Output the [x, y] coordinate of the center of the cell containing the given text.  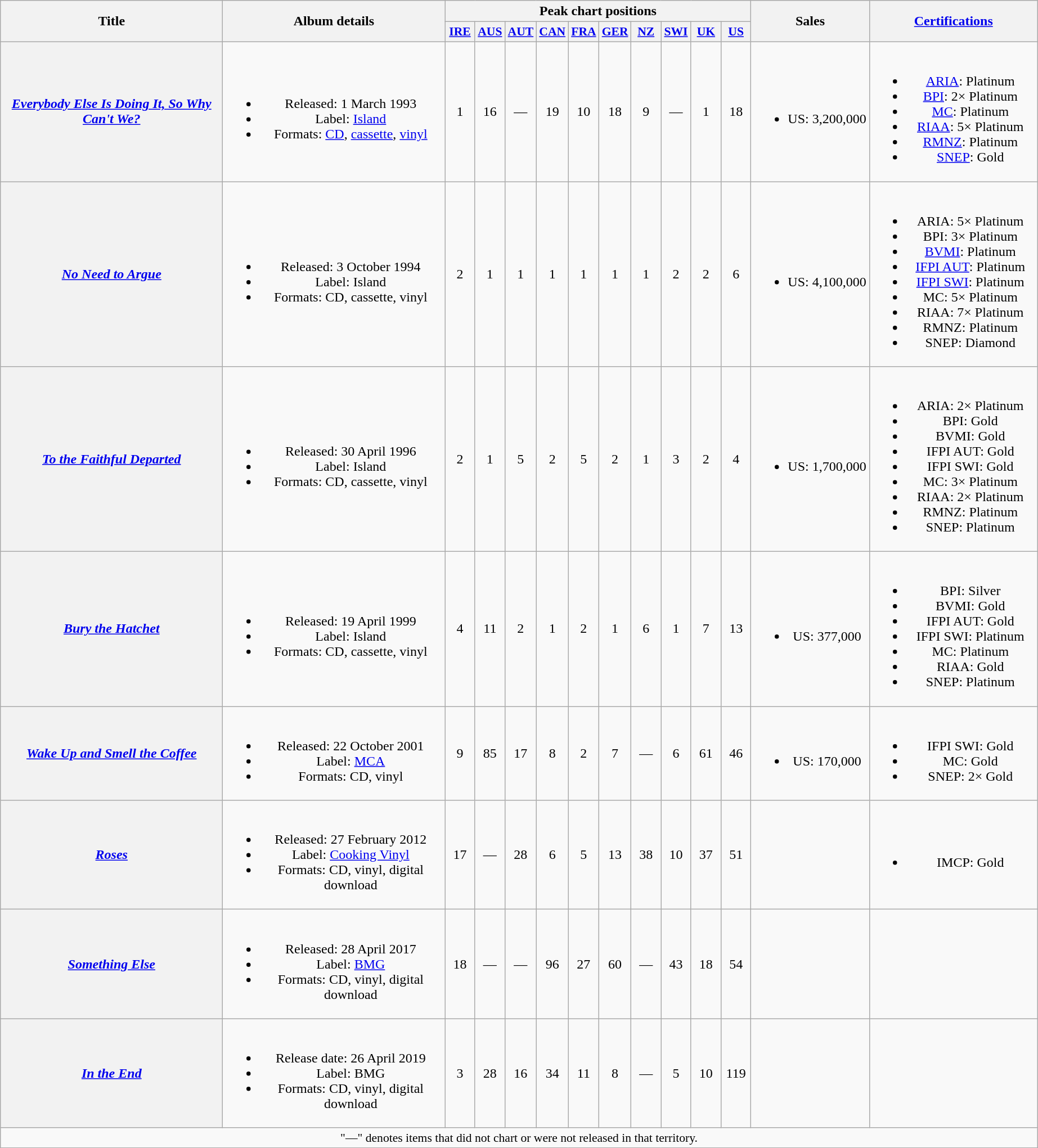
37 [706, 855]
To the Faithful Departed [111, 459]
NZ [646, 32]
Release date: 26 April 2019Label: BMGFormats: CD, vinyl, digital download [334, 1073]
Sales [810, 21]
Something Else [111, 964]
60 [615, 964]
ARIA: PlatinumBPI: 2× PlatinumMC: PlatinumRIAA: 5× PlatinumRMNZ: PlatinumSNEP: Gold [953, 111]
GER [615, 32]
Released: 1 March 1993Label: IslandFormats: CD, cassette, vinyl [334, 111]
CAN [552, 32]
US [736, 32]
AUT [521, 32]
SWI [676, 32]
34 [552, 1073]
Roses [111, 855]
AUS [489, 32]
FRA [583, 32]
US: 4,100,000 [810, 273]
Album details [334, 21]
ARIA: 2× PlatinumBPI: GoldBVMI: GoldIFPI AUT: GoldIFPI SWI: GoldMC: 3× PlatinumRIAA: 2× PlatinumRMNZ: PlatinumSNEP: Platinum [953, 459]
IMCP: Gold [953, 855]
Released: 30 April 1996Label: IslandFormats: CD, cassette, vinyl [334, 459]
Certifications [953, 21]
19 [552, 111]
Released: 22 October 2001Label: MCAFormats: CD, vinyl [334, 754]
85 [489, 754]
Bury the Hatchet [111, 629]
US: 3,200,000 [810, 111]
Peak chart positions [598, 11]
IFPI SWI: GoldMC: GoldSNEP: 2× Gold [953, 754]
BPI: SilverBVMI: GoldIFPI AUT: GoldIFPI SWI: PlatinumMC: PlatinumRIAA: GoldSNEP: Platinum [953, 629]
Wake Up and Smell the Coffee [111, 754]
IRE [460, 32]
43 [676, 964]
Everybody Else Is Doing It, So Why Can't We? [111, 111]
Title [111, 21]
119 [736, 1073]
US: 1,700,000 [810, 459]
Released: 27 February 2012Label: Cooking VinylFormats: CD, vinyl, digital download [334, 855]
Released: 19 April 1999Label: IslandFormats: CD, cassette, vinyl [334, 629]
46 [736, 754]
51 [736, 855]
96 [552, 964]
Released: 28 April 2017Label: BMGFormats: CD, vinyl, digital download [334, 964]
In the End [111, 1073]
Released: 3 October 1994Label: IslandFormats: CD, cassette, vinyl [334, 273]
61 [706, 754]
"—" denotes items that did not chart or were not released in that territory. [519, 1138]
UK [706, 32]
54 [736, 964]
US: 377,000 [810, 629]
38 [646, 855]
27 [583, 964]
US: 170,000 [810, 754]
No Need to Argue [111, 273]
ARIA: 5× PlatinumBPI: 3× PlatinumBVMI: PlatinumIFPI AUT: PlatinumIFPI SWI: PlatinumMC: 5× PlatinumRIAA: 7× PlatinumRMNZ: PlatinumSNEP: Diamond [953, 273]
